Return the (x, y) coordinate for the center point of the cell that contains the specified text.  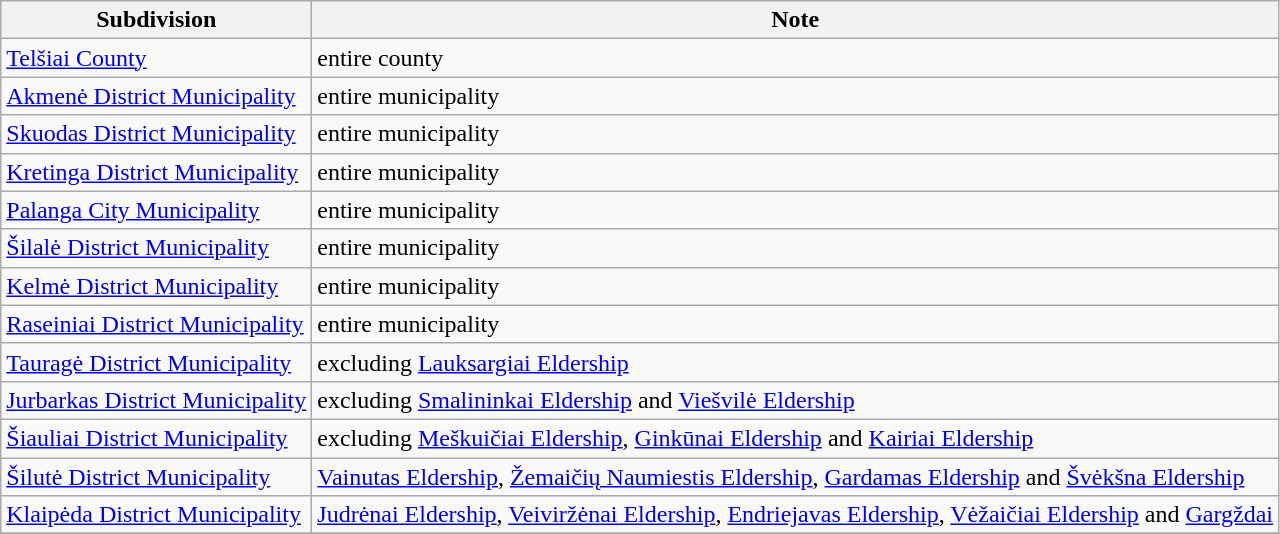
Raseiniai District Municipality (156, 324)
Subdivision (156, 20)
Klaipėda District Municipality (156, 515)
excluding Meškuičiai Eldership, Ginkūnai Eldership and Kairiai Eldership (796, 438)
Jurbarkas District Municipality (156, 400)
entire county (796, 58)
Šiauliai District Municipality (156, 438)
Kelmė District Municipality (156, 286)
Šilalė District Municipality (156, 248)
Tauragė District Municipality (156, 362)
excluding Smalininkai Eldership and Viešvilė Eldership (796, 400)
excluding Lauksargiai Eldership (796, 362)
Telšiai County (156, 58)
Vainutas Eldership, Žemaičių Naumiestis Eldership, Gardamas Eldership and Švėkšna Eldership (796, 477)
Skuodas District Municipality (156, 134)
Judrėnai Eldership, Veiviržėnai Eldership, Endriejavas Eldership, Vėžaičiai Eldership and Gargždai (796, 515)
Palanga City Municipality (156, 210)
Kretinga District Municipality (156, 172)
Šilutė District Municipality (156, 477)
Akmenė District Municipality (156, 96)
Note (796, 20)
